Determine the [x, y] coordinate at the center of the cell enclosing the given text.  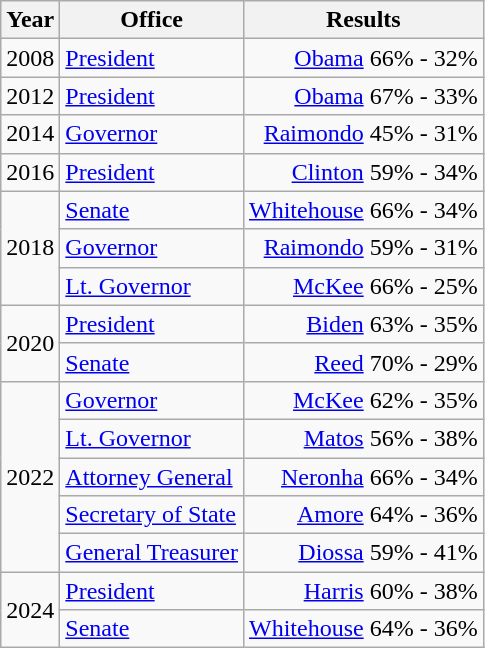
2016 [30, 172]
2024 [30, 610]
Neronha 66% - 34% [363, 477]
Amore 64% - 36% [363, 515]
Results [363, 20]
Diossa 59% - 41% [363, 553]
McKee 62% - 35% [363, 400]
Raimondo 45% - 31% [363, 134]
Whitehouse 66% - 34% [363, 210]
Attorney General [152, 477]
Harris 60% - 38% [363, 591]
General Treasurer [152, 553]
Obama 67% - 33% [363, 96]
2020 [30, 343]
Raimondo 59% - 31% [363, 248]
Matos 56% - 38% [363, 438]
Secretary of State [152, 515]
Whitehouse 64% - 36% [363, 629]
McKee 66% - 25% [363, 286]
Clinton 59% - 34% [363, 172]
2008 [30, 58]
2018 [30, 248]
Obama 66% - 32% [363, 58]
2012 [30, 96]
Reed 70% - 29% [363, 362]
Year [30, 20]
Biden 63% - 35% [363, 324]
2014 [30, 134]
Office [152, 20]
2022 [30, 476]
